From the cell containing the given text, extract its center point as (X, Y) coordinate. 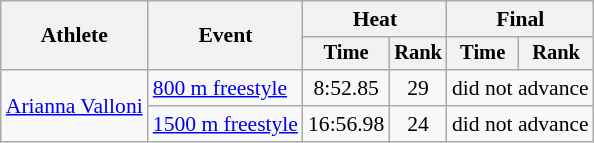
16:56.98 (346, 124)
Heat (375, 19)
Athlete (74, 36)
Final (520, 19)
1500 m freestyle (226, 124)
8:52.85 (346, 88)
Arianna Valloni (74, 106)
Event (226, 36)
29 (418, 88)
24 (418, 124)
800 m freestyle (226, 88)
